Identify which cell holds the provided text, then report its (x, y) central coordinate. 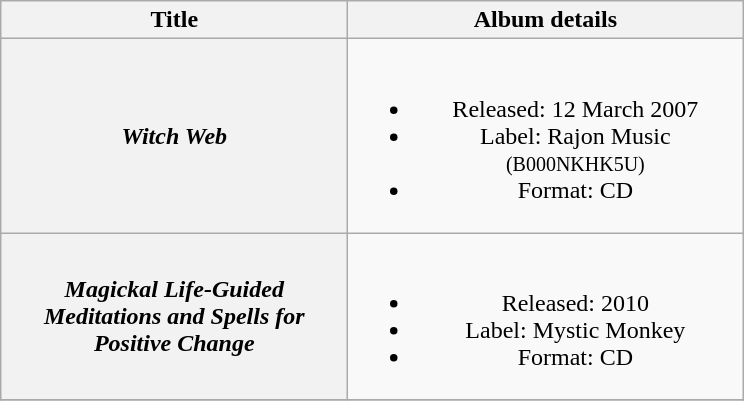
Magickal Life-Guided Meditations and Spells for Positive Change (174, 316)
Title (174, 20)
Album details (546, 20)
Witch Web (174, 136)
Released: 2010Label: Mystic MonkeyFormat: CD (546, 316)
Released: 12 March 2007Label: Rajon Music (B000NKHK5U)Format: CD (546, 136)
